Scan for the cell matching the given text and deliver its (X, Y) coordinate at center. 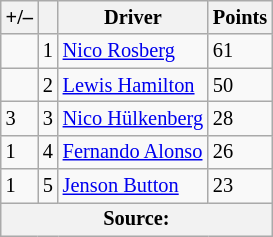
Source: (136, 219)
+/– (20, 17)
61 (240, 51)
Driver (133, 17)
2 (48, 85)
4 (48, 152)
Points (240, 17)
28 (240, 118)
5 (48, 186)
Fernando Alonso (133, 152)
23 (240, 186)
Nico Rosberg (133, 51)
Lewis Hamilton (133, 85)
50 (240, 85)
Nico Hülkenberg (133, 118)
26 (240, 152)
Jenson Button (133, 186)
